Determine the [X, Y] coordinate at the center of the cell enclosing the given text.  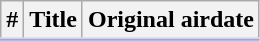
# [12, 21]
Original airdate [170, 21]
Title [54, 21]
